Determine the [x, y] coordinate at the center of the cell enclosing the given text.  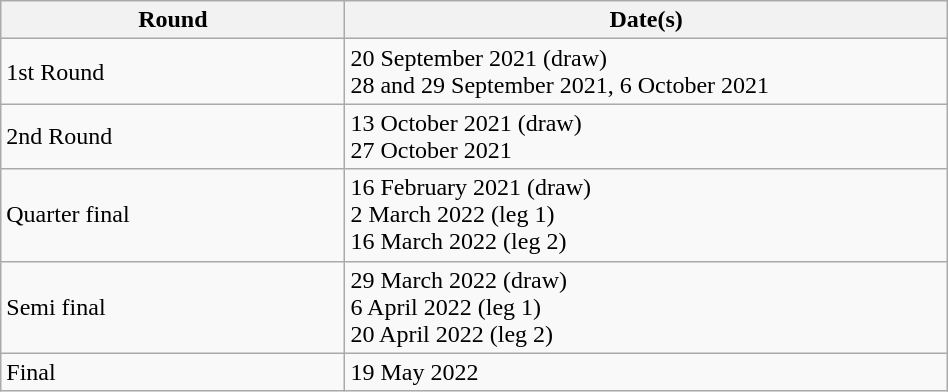
Semi final [173, 307]
20 September 2021 (draw) 28 and 29 September 2021, 6 October 2021 [646, 72]
16 February 2021 (draw) 2 March 2022 (leg 1) 16 March 2022 (leg 2) [646, 215]
19 May 2022 [646, 372]
2nd Round [173, 136]
Date(s) [646, 20]
Quarter final [173, 215]
1st Round [173, 72]
29 March 2022 (draw) 6 April 2022 (leg 1) 20 April 2022 (leg 2) [646, 307]
Final [173, 372]
Round [173, 20]
13 October 2021 (draw) 27 October 2021 [646, 136]
